Pinpoint the cell where the given text exists, returning its (X, Y) midpoint coordinate. 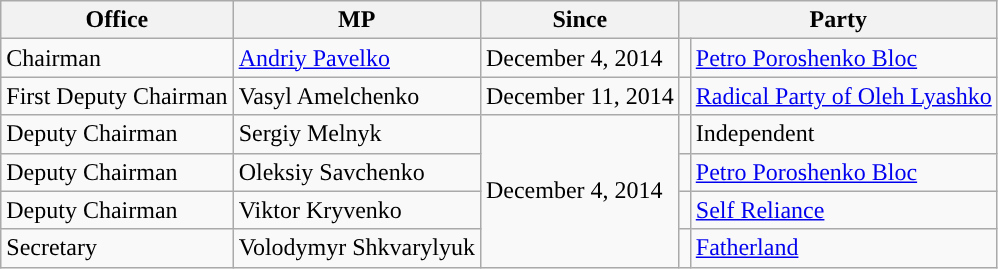
December 11, 2014 (580, 96)
Sergiy Melnyk (356, 134)
Fatherland (844, 248)
Independent (844, 134)
MP (356, 20)
Andriy Pavelko (356, 58)
Since (580, 20)
First Deputy Chairman (117, 96)
Volodymyr Shkvarylyuk (356, 248)
Viktor Kryvenko (356, 210)
Radical Party of Oleh Lyashko (844, 96)
Office (117, 20)
Secretary (117, 248)
Chairman (117, 58)
Self Reliance (844, 210)
Oleksiy Savchenko (356, 172)
Vasyl Amelchenko (356, 96)
Party (838, 20)
